Capture the cell that displays the provided text and extract its (X, Y) central coordinate. 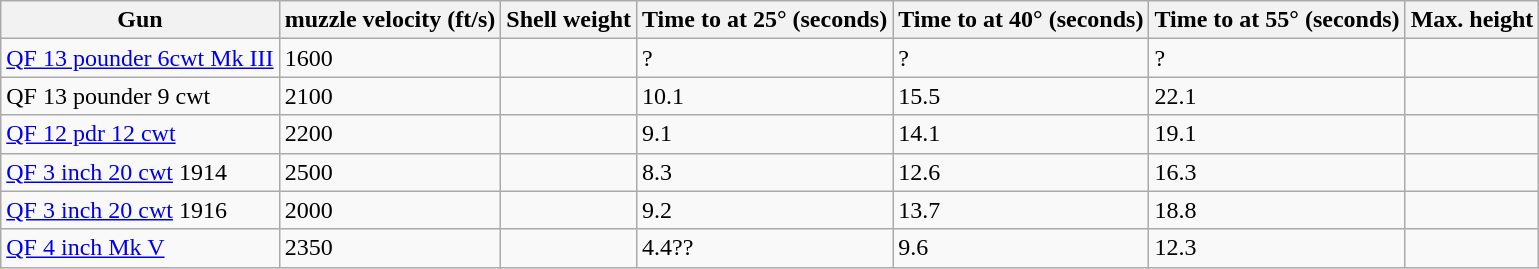
Max. height (1472, 20)
Time to at 25° (seconds) (765, 20)
18.8 (1277, 210)
Gun (140, 20)
QF 12 pdr 12 cwt (140, 134)
4.4?? (765, 248)
10.1 (765, 96)
9.6 (1021, 248)
2200 (390, 134)
QF 3 inch 20 cwt 1916 (140, 210)
2000 (390, 210)
muzzle velocity (ft/s) (390, 20)
Time to at 40° (seconds) (1021, 20)
12.3 (1277, 248)
QF 13 pounder 9 cwt (140, 96)
Shell weight (569, 20)
QF 3 inch 20 cwt 1914 (140, 172)
12.6 (1021, 172)
2350 (390, 248)
19.1 (1277, 134)
Time to at 55° (seconds) (1277, 20)
9.1 (765, 134)
9.2 (765, 210)
2500 (390, 172)
16.3 (1277, 172)
1600 (390, 58)
13.7 (1021, 210)
14.1 (1021, 134)
15.5 (1021, 96)
QF 4 inch Mk V (140, 248)
22.1 (1277, 96)
2100 (390, 96)
QF 13 pounder 6cwt Mk III (140, 58)
8.3 (765, 172)
